Return the (X, Y) coordinate for the center point of the cell that contains the specified text.  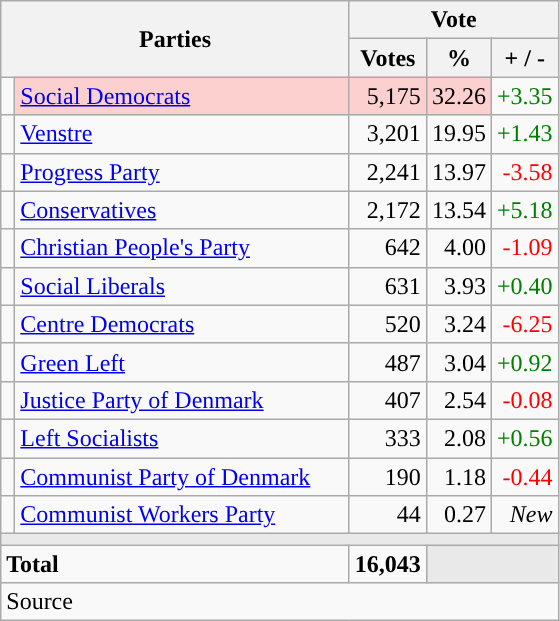
+0.56 (524, 438)
-0.44 (524, 477)
13.54 (458, 210)
-1.09 (524, 248)
Conservatives (182, 210)
New (524, 515)
Green Left (182, 362)
Source (280, 602)
19.95 (458, 134)
407 (388, 400)
Venstre (182, 134)
Vote (454, 20)
+0.40 (524, 286)
Social Liberals (182, 286)
Parties (176, 39)
642 (388, 248)
631 (388, 286)
-3.58 (524, 172)
1.18 (458, 477)
2,241 (388, 172)
5,175 (388, 96)
+ / - (524, 58)
-0.08 (524, 400)
487 (388, 362)
44 (388, 515)
% (458, 58)
190 (388, 477)
2.08 (458, 438)
-6.25 (524, 324)
3.24 (458, 324)
520 (388, 324)
333 (388, 438)
+5.18 (524, 210)
16,043 (388, 564)
0.27 (458, 515)
2,172 (388, 210)
32.26 (458, 96)
Total (176, 564)
Centre Democrats (182, 324)
Votes (388, 58)
2.54 (458, 400)
Social Democrats (182, 96)
+0.92 (524, 362)
Progress Party (182, 172)
3.93 (458, 286)
+3.35 (524, 96)
Left Socialists (182, 438)
Christian People's Party (182, 248)
13.97 (458, 172)
Justice Party of Denmark (182, 400)
Communist Workers Party (182, 515)
+1.43 (524, 134)
4.00 (458, 248)
3,201 (388, 134)
3.04 (458, 362)
Communist Party of Denmark (182, 477)
